Output the (X, Y) coordinate of the center of the cell containing the given text.  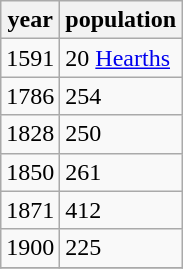
412 (121, 210)
1828 (30, 134)
1850 (30, 172)
225 (121, 248)
250 (121, 134)
1871 (30, 210)
1786 (30, 96)
population (121, 20)
261 (121, 172)
20 Hearths (121, 58)
year (30, 20)
254 (121, 96)
1900 (30, 248)
1591 (30, 58)
